Return the (X, Y) coordinate for the center point of the cell that contains the specified text.  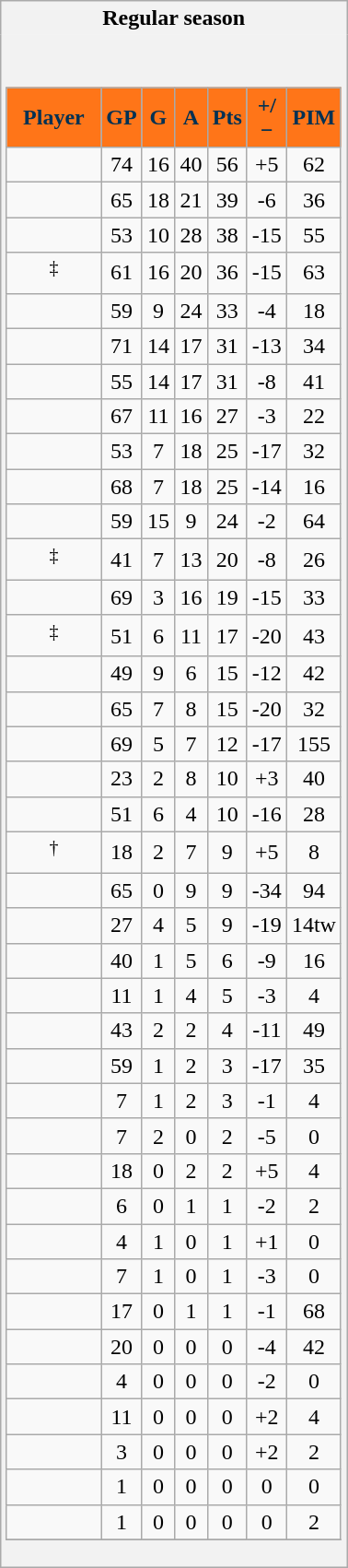
+/− (267, 118)
64 (313, 522)
GP (122, 118)
Regular season (174, 18)
+1 (267, 1242)
-6 (267, 200)
-16 (267, 814)
71 (122, 346)
A (191, 118)
34 (313, 346)
74 (122, 165)
Pts (226, 118)
63 (313, 273)
-5 (267, 1136)
14tw (313, 925)
26 (313, 560)
-12 (267, 674)
61 (122, 273)
35 (313, 1066)
Player (53, 118)
94 (313, 890)
-34 (267, 890)
56 (226, 165)
-19 (267, 925)
13 (191, 560)
12 (226, 744)
155 (313, 744)
+3 (267, 779)
22 (313, 417)
-14 (267, 487)
-11 (267, 1031)
-13 (267, 346)
62 (313, 165)
† (53, 852)
38 (226, 235)
21 (191, 200)
23 (122, 779)
-9 (267, 961)
PIM (313, 118)
67 (122, 417)
G (158, 118)
39 (226, 200)
19 (226, 597)
